Determine the [x, y] coordinate at the center of the cell enclosing the given text.  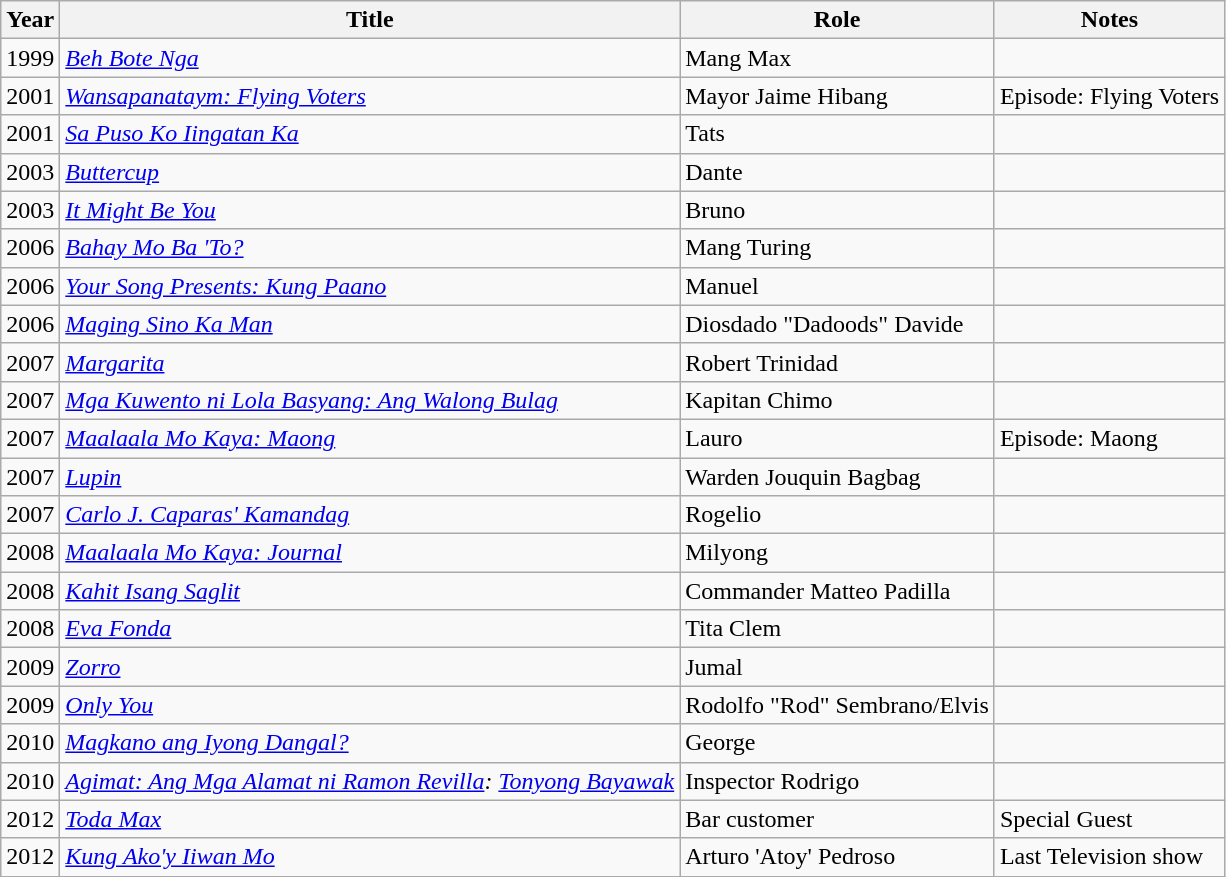
Role [838, 20]
Arturo 'Atoy' Pedroso [838, 857]
Manuel [838, 286]
Kahit Isang Saglit [370, 591]
Eva Fonda [370, 629]
Tita Clem [838, 629]
Diosdado "Dadoods" Davide [838, 324]
Kung Ako'y Iiwan Mo [370, 857]
Mang Max [838, 58]
Wansapanataym: Flying Voters [370, 96]
Commander Matteo Padilla [838, 591]
Mang Turing [838, 248]
Robert Trinidad [838, 362]
It Might Be You [370, 210]
Maging Sino Ka Man [370, 324]
Toda Max [370, 819]
Buttercup [370, 172]
Sa Puso Ko Iingatan Ka [370, 134]
Jumal [838, 667]
Dante [838, 172]
Notes [1109, 20]
Your Song Presents: Kung Paano [370, 286]
Lauro [838, 438]
Episode: Maong [1109, 438]
Zorro [370, 667]
Margarita [370, 362]
Agimat: Ang Mga Alamat ni Ramon Revilla: Tonyong Bayawak [370, 781]
Magkano ang Iyong Dangal? [370, 743]
Bahay Mo Ba 'To? [370, 248]
George [838, 743]
Mga Kuwento ni Lola Basyang: Ang Walong Bulag [370, 400]
Bar customer [838, 819]
Warden Jouquin Bagbag [838, 477]
Bruno [838, 210]
Title [370, 20]
1999 [30, 58]
Maalaala Mo Kaya: Journal [370, 553]
Last Television show [1109, 857]
Year [30, 20]
Beh Bote Nga [370, 58]
Milyong [838, 553]
Kapitan Chimo [838, 400]
Tats [838, 134]
Carlo J. Caparas' Kamandag [370, 515]
Episode: Flying Voters [1109, 96]
Special Guest [1109, 819]
Maalaala Mo Kaya: Maong [370, 438]
Lupin [370, 477]
Rodolfo "Rod" Sembrano/Elvis [838, 705]
Mayor Jaime Hibang [838, 96]
Rogelio [838, 515]
Only You [370, 705]
Inspector Rodrigo [838, 781]
